For the text-containing cell, return its midpoint in [X, Y] coordinate format. 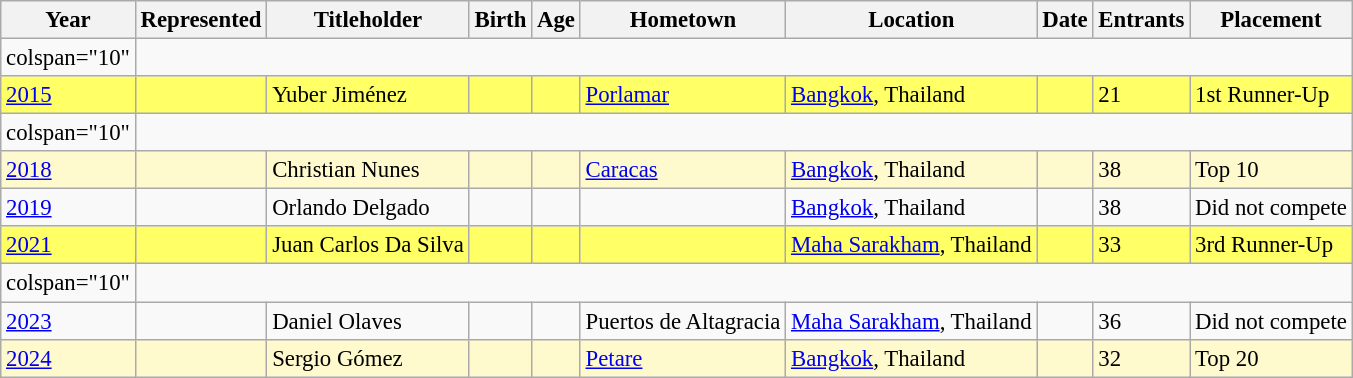
33 [1142, 245]
2023 [68, 321]
Entrants [1142, 20]
2019 [68, 208]
1st Runner-Up [1271, 95]
Christian Nunes [368, 170]
Top 20 [1271, 358]
Date [1065, 20]
36 [1142, 321]
Year [68, 20]
2024 [68, 358]
Puertos de Altagracia [682, 321]
Yuber Jiménez [368, 95]
Porlamar [682, 95]
Hometown [682, 20]
Location [912, 20]
Age [556, 20]
32 [1142, 358]
21 [1142, 95]
Sergio Gómez [368, 358]
Daniel Olaves [368, 321]
Orlando Delgado [368, 208]
Titleholder [368, 20]
Juan Carlos Da Silva [368, 245]
2021 [68, 245]
Birth [500, 20]
2018 [68, 170]
3rd Runner-Up [1271, 245]
Caracas [682, 170]
Represented [201, 20]
Top 10 [1271, 170]
Petare [682, 358]
2015 [68, 95]
Placement [1271, 20]
